Search for the cell housing the specified text and yield its [X, Y] center coordinate. 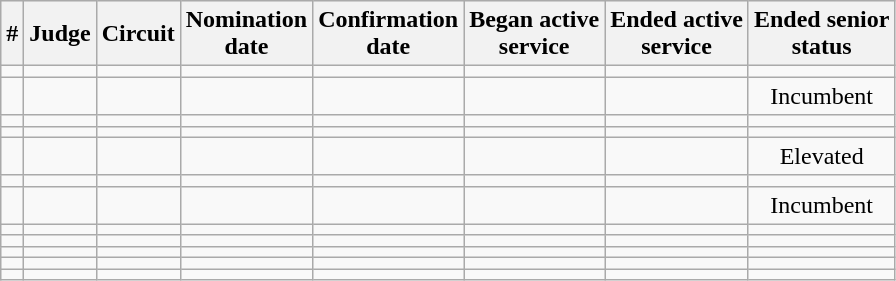
Nominationdate [246, 34]
Circuit [138, 34]
Ended activeservice [677, 34]
Ended seniorstatus [821, 34]
# [12, 34]
Judge [60, 34]
Elevated [821, 156]
Began activeservice [534, 34]
Confirmationdate [388, 34]
